Extract the [x, y] coordinate from the center of the cell holding the provided text.  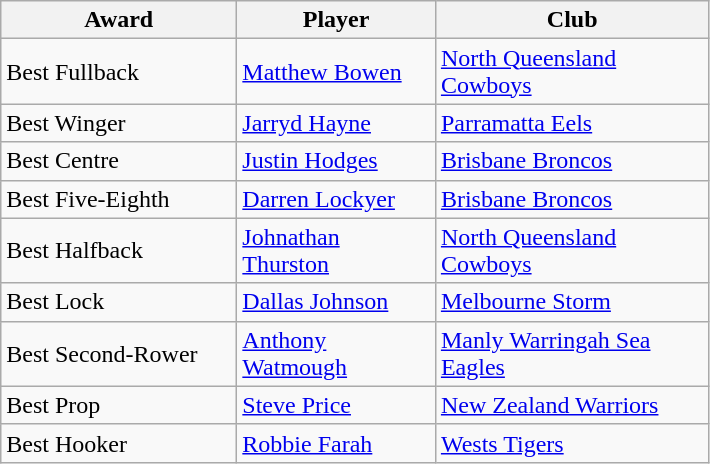
Best Five-Eighth [119, 199]
Best Centre [119, 161]
Player [336, 20]
Best Halfback [119, 250]
New Zealand Warriors [572, 405]
Parramatta Eels [572, 123]
Best Winger [119, 123]
Club [572, 20]
Matthew Bowen [336, 72]
Steve Price [336, 405]
Wests Tigers [572, 443]
Johnathan Thurston [336, 250]
Darren Lockyer [336, 199]
Anthony Watmough [336, 354]
Dallas Johnson [336, 302]
Manly Warringah Sea Eagles [572, 354]
Best Fullback [119, 72]
Melbourne Storm [572, 302]
Justin Hodges [336, 161]
Best Lock [119, 302]
Best Second-Rower [119, 354]
Award [119, 20]
Best Prop [119, 405]
Best Hooker [119, 443]
Robbie Farah [336, 443]
Jarryd Hayne [336, 123]
